Return [X, Y] of the center of cell containing provided text 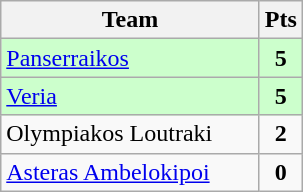
Asteras Ambelokipoi [130, 172]
Team [130, 20]
Pts [280, 20]
Veria [130, 96]
Panserraikos [130, 58]
Olympiakos Loutraki [130, 134]
2 [280, 134]
0 [280, 172]
